Pinpoint the cell where the given text exists, returning its [x, y] midpoint coordinate. 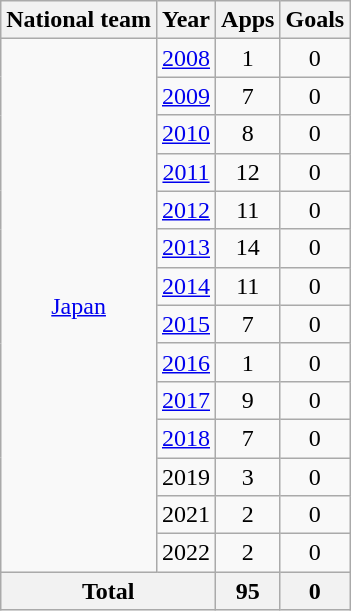
2021 [186, 515]
2015 [186, 324]
2011 [186, 172]
14 [248, 248]
2019 [186, 477]
2009 [186, 96]
2017 [186, 400]
2016 [186, 362]
Japan [79, 306]
Goals [315, 20]
National team [79, 20]
2010 [186, 134]
Total [108, 591]
Apps [248, 20]
2012 [186, 210]
3 [248, 477]
2014 [186, 286]
9 [248, 400]
12 [248, 172]
2013 [186, 248]
2022 [186, 553]
2008 [186, 58]
95 [248, 591]
8 [248, 134]
Year [186, 20]
2018 [186, 438]
